For the text-containing cell, return its midpoint in (X, Y) coordinate format. 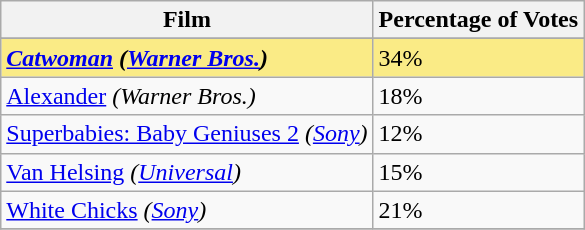
Alexander (Warner Bros.) (187, 96)
12% (478, 134)
18% (478, 96)
15% (478, 172)
Percentage of Votes (478, 20)
Catwoman (Warner Bros.) (187, 58)
Superbabies: Baby Geniuses 2 (Sony) (187, 134)
Van Helsing (Universal) (187, 172)
21% (478, 210)
34% (478, 58)
White Chicks (Sony) (187, 210)
Film (187, 20)
